Find where the given text appears and provide that cell's center as (X, Y) coordinate. 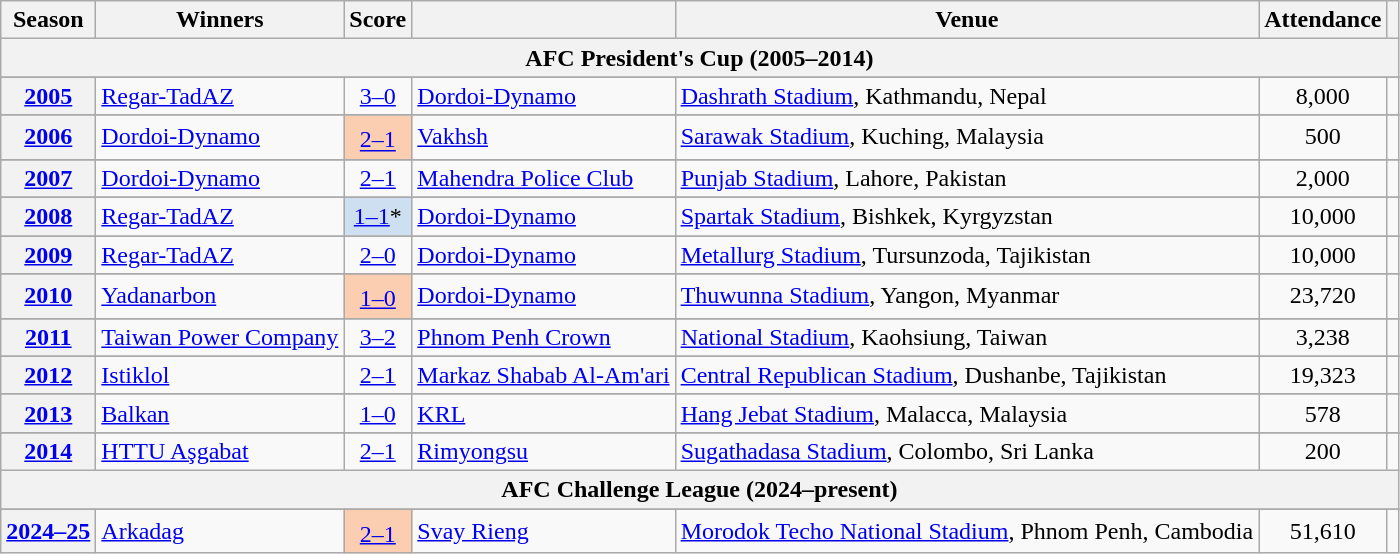
Mahendra Police Club (544, 178)
HTTU Aşgabat (220, 451)
Thuwunna Stadium, Yangon, Myanmar (967, 296)
2005 (48, 96)
2024–25 (48, 532)
Rimyongsu (544, 451)
Istiklol (220, 375)
2012 (48, 375)
Arkadag (220, 532)
Markaz Shabab Al-Am'ari (544, 375)
Score (378, 20)
2008 (48, 217)
51,610 (1323, 532)
578 (1323, 413)
23,720 (1323, 296)
500 (1323, 138)
National Stadium, Kaohsiung, Taiwan (967, 337)
AFC Challenge League (2024–present) (700, 489)
2009 (48, 255)
Season (48, 20)
AFC President's Cup (2005–2014) (700, 58)
2,000 (1323, 178)
KRL (544, 413)
Winners (220, 20)
1–1* (378, 217)
Taiwan Power Company (220, 337)
Dashrath Stadium, Kathmandu, Nepal (967, 96)
Metallurg Stadium, Tursunzoda, Tajikistan (967, 255)
Venue (967, 20)
Attendance (1323, 20)
3–0 (378, 96)
Svay Rieng (544, 532)
Punjab Stadium, Lahore, Pakistan (967, 178)
Sarawak Stadium, Kuching, Malaysia (967, 138)
8,000 (1323, 96)
2007 (48, 178)
Central Republican Stadium, Dushanbe, Tajikistan (967, 375)
2014 (48, 451)
2006 (48, 138)
19,323 (1323, 375)
Morodok Techo National Stadium, Phnom Penh, Cambodia (967, 532)
3,238 (1323, 337)
Sugathadasa Stadium, Colombo, Sri Lanka (967, 451)
2010 (48, 296)
Balkan (220, 413)
Phnom Penh Crown (544, 337)
Hang Jebat Stadium, Malacca, Malaysia (967, 413)
Vakhsh (544, 138)
2–0 (378, 255)
3–2 (378, 337)
Yadanarbon (220, 296)
2013 (48, 413)
Spartak Stadium, Bishkek, Kyrgyzstan (967, 217)
2011 (48, 337)
200 (1323, 451)
